Return the (x, y) coordinate for the center point of the cell that contains the specified text.  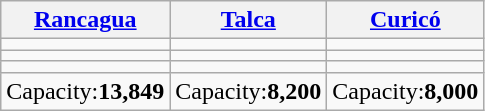
Capacity:8,000 (406, 91)
Rancagua (86, 20)
Talca (248, 20)
Capacity:13,849 (86, 91)
Curicó (406, 20)
Capacity:8,200 (248, 91)
